Return (X, Y) of the center of cell containing provided text 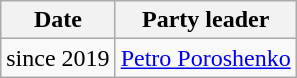
Date (58, 20)
Party leader (206, 20)
Petro Poroshenko (206, 58)
since 2019 (58, 58)
